Scan for the cell matching the given text and deliver its (X, Y) coordinate at center. 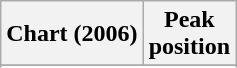
Peakposition (189, 34)
Chart (2006) (72, 34)
